Find where the given text appears and provide that cell's center as [x, y] coordinate. 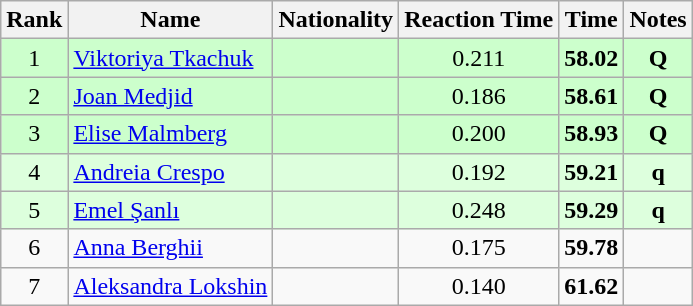
Rank [34, 20]
61.62 [592, 286]
Notes [658, 20]
Name [170, 20]
Joan Medjid [170, 96]
Viktoriya Tkachuk [170, 58]
1 [34, 58]
Reaction Time [479, 20]
0.186 [479, 96]
Elise Malmberg [170, 134]
3 [34, 134]
2 [34, 96]
0.200 [479, 134]
0.140 [479, 286]
59.21 [592, 172]
Andreia Crespo [170, 172]
Time [592, 20]
58.02 [592, 58]
0.211 [479, 58]
Aleksandra Lokshin [170, 286]
6 [34, 248]
0.248 [479, 210]
58.61 [592, 96]
Emel Şanlı [170, 210]
59.78 [592, 248]
0.175 [479, 248]
59.29 [592, 210]
58.93 [592, 134]
5 [34, 210]
7 [34, 286]
4 [34, 172]
Nationality [336, 20]
0.192 [479, 172]
Anna Berghii [170, 248]
